Extract the (x, y) coordinate from the center of the cell holding the provided text.  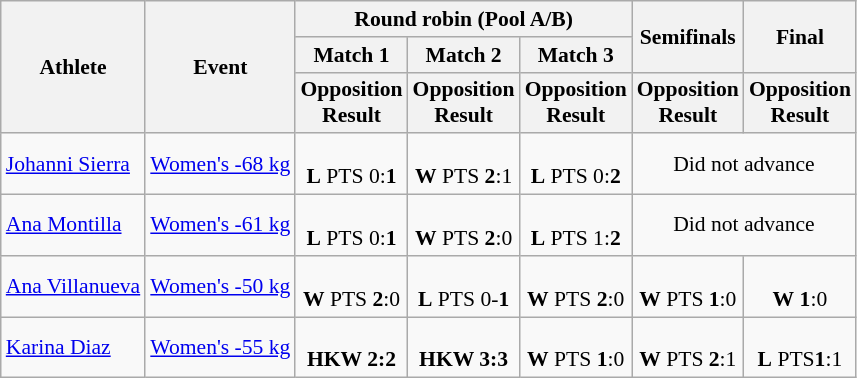
Women's -50 kg (220, 286)
L PTS 0:2 (576, 164)
Match 3 (576, 55)
HKW 2:2 (351, 348)
Johanni Sierra (74, 164)
Semifinals (688, 36)
L PTS1:1 (800, 348)
W 1:0 (800, 286)
Final (800, 36)
L PTS 0-1 (464, 286)
Ana Villanueva (74, 286)
Round robin (Pool A/B) (463, 19)
Women's -55 kg (220, 348)
L PTS 1:2 (576, 226)
Women's -68 kg (220, 164)
Athlete (74, 67)
Match 2 (464, 55)
Women's -61 kg (220, 226)
Match 1 (351, 55)
Karina Diaz (74, 348)
HKW 3:3 (464, 348)
Ana Montilla (74, 226)
Event (220, 67)
